Return (x, y) of the center of cell containing provided text 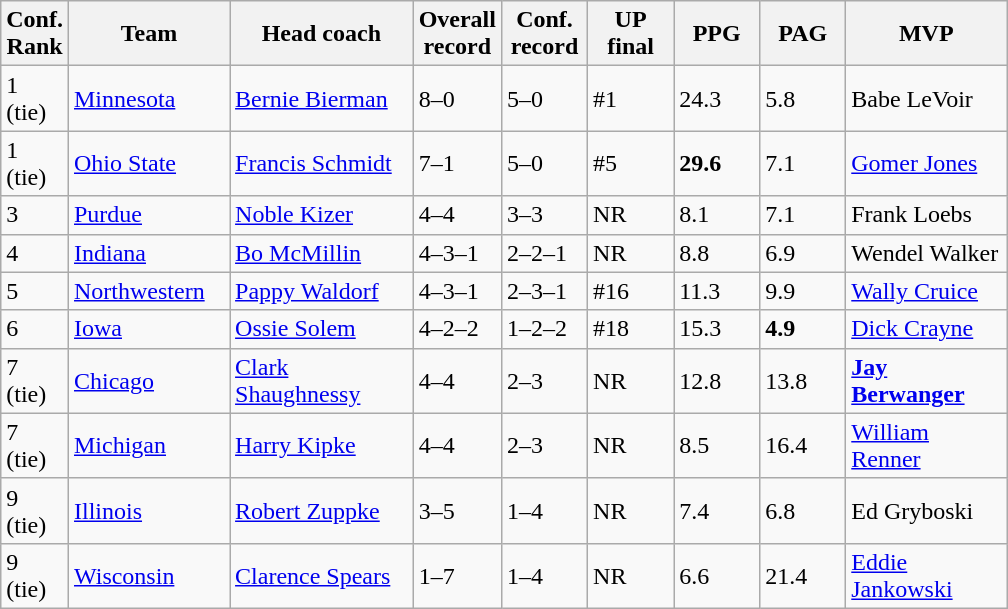
8–0 (457, 98)
5.8 (803, 98)
William Renner (926, 446)
Indiana (148, 253)
UPfinal (631, 34)
7–1 (457, 164)
Noble Kizer (322, 215)
Francis Schmidt (322, 164)
Conf. Rank (35, 34)
Clarence Spears (322, 576)
2–2–1 (544, 253)
Chicago (148, 380)
#1 (631, 98)
Northwestern (148, 291)
Overall record (457, 34)
6.6 (717, 576)
Dick Crayne (926, 329)
Ossie Solem (322, 329)
Team (148, 34)
Harry Kipke (322, 446)
12.8 (717, 380)
2–3–1 (544, 291)
Ed Gryboski (926, 510)
6.8 (803, 510)
3–3 (544, 215)
#5 (631, 164)
Jay Berwanger (926, 380)
Bo McMillin (322, 253)
1–2–2 (544, 329)
4.9 (803, 329)
Bernie Bierman (322, 98)
16.4 (803, 446)
5 (35, 291)
6 (35, 329)
Eddie Jankowski (926, 576)
Wisconsin (148, 576)
11.3 (717, 291)
Head coach (322, 34)
Wendel Walker (926, 253)
4–2–2 (457, 329)
1–7 (457, 576)
3 (35, 215)
Conf. record (544, 34)
Purdue (148, 215)
Gomer Jones (926, 164)
PPG (717, 34)
Babe LeVoir (926, 98)
24.3 (717, 98)
9.9 (803, 291)
13.8 (803, 380)
Frank Loebs (926, 215)
8.1 (717, 215)
3–5 (457, 510)
8.5 (717, 446)
Wally Cruice (926, 291)
Robert Zuppke (322, 510)
MVP (926, 34)
6.9 (803, 253)
Pappy Waldorf (322, 291)
Clark Shaughnessy (322, 380)
Minnesota (148, 98)
7.4 (717, 510)
4 (35, 253)
PAG (803, 34)
21.4 (803, 576)
#18 (631, 329)
8.8 (717, 253)
Illinois (148, 510)
Michigan (148, 446)
15.3 (717, 329)
Ohio State (148, 164)
Iowa (148, 329)
#16 (631, 291)
29.6 (717, 164)
